Locate the cell with the specified text and output its (X, Y) center coordinate. 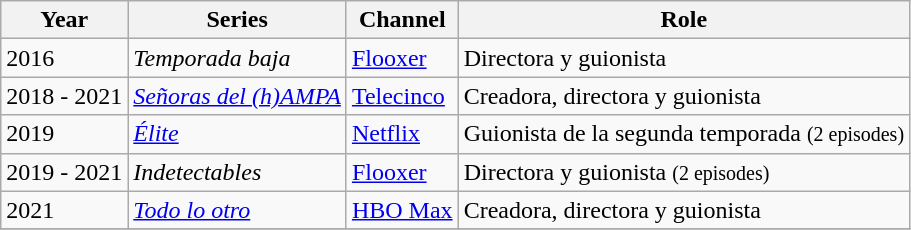
Telecinco (402, 96)
Indetectables (238, 172)
Todo lo otro (238, 210)
2018 - 2021 (64, 96)
Señoras del (h)AMPA (238, 96)
2021 (64, 210)
2016 (64, 58)
Temporada baja (238, 58)
Role (684, 20)
Élite (238, 134)
Directora y guionista (2 episodes) (684, 172)
Netflix (402, 134)
2019 (64, 134)
2019 - 2021 (64, 172)
Series (238, 20)
Directora y guionista (684, 58)
Channel (402, 20)
Year (64, 20)
Guionista de la segunda temporada (2 episodes) (684, 134)
HBO Max (402, 210)
